Find where the given text appears and provide that cell's center as [x, y] coordinate. 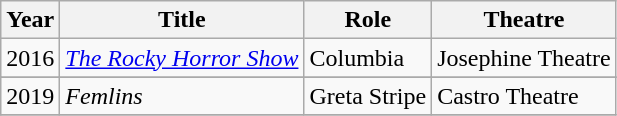
Columbia [368, 58]
2016 [30, 58]
Castro Theatre [524, 96]
2019 [30, 96]
Role [368, 20]
Theatre [524, 20]
Femlins [182, 96]
Josephine Theatre [524, 58]
Title [182, 20]
Year [30, 20]
Greta Stripe [368, 96]
The Rocky Horror Show [182, 58]
